Extract the (x, y) coordinate from the center of the cell holding the provided text.  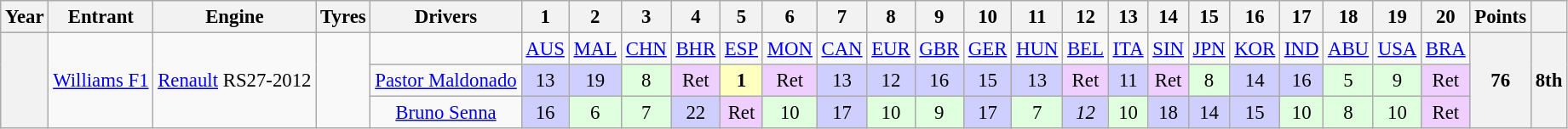
CHN (646, 49)
Drivers (446, 17)
22 (695, 113)
HUN (1037, 49)
ABU (1349, 49)
8th (1548, 81)
BEL (1086, 49)
Entrant (101, 17)
GER (987, 49)
3 (646, 17)
EUR (891, 49)
ESP (742, 49)
BRA (1446, 49)
AUS (545, 49)
CAN (841, 49)
20 (1446, 17)
76 (1501, 81)
2 (594, 17)
JPN (1209, 49)
Tyres (343, 17)
SIN (1169, 49)
Renault RS27-2012 (235, 81)
KOR (1255, 49)
4 (695, 17)
IND (1301, 49)
USA (1397, 49)
BHR (695, 49)
GBR (939, 49)
ITA (1128, 49)
MAL (594, 49)
Year (25, 17)
Bruno Senna (446, 113)
Pastor Maldonado (446, 81)
Williams F1 (101, 81)
Engine (235, 17)
Points (1501, 17)
MON (790, 49)
